Return the [x, y] coordinate for the center point of the cell that contains the specified text.  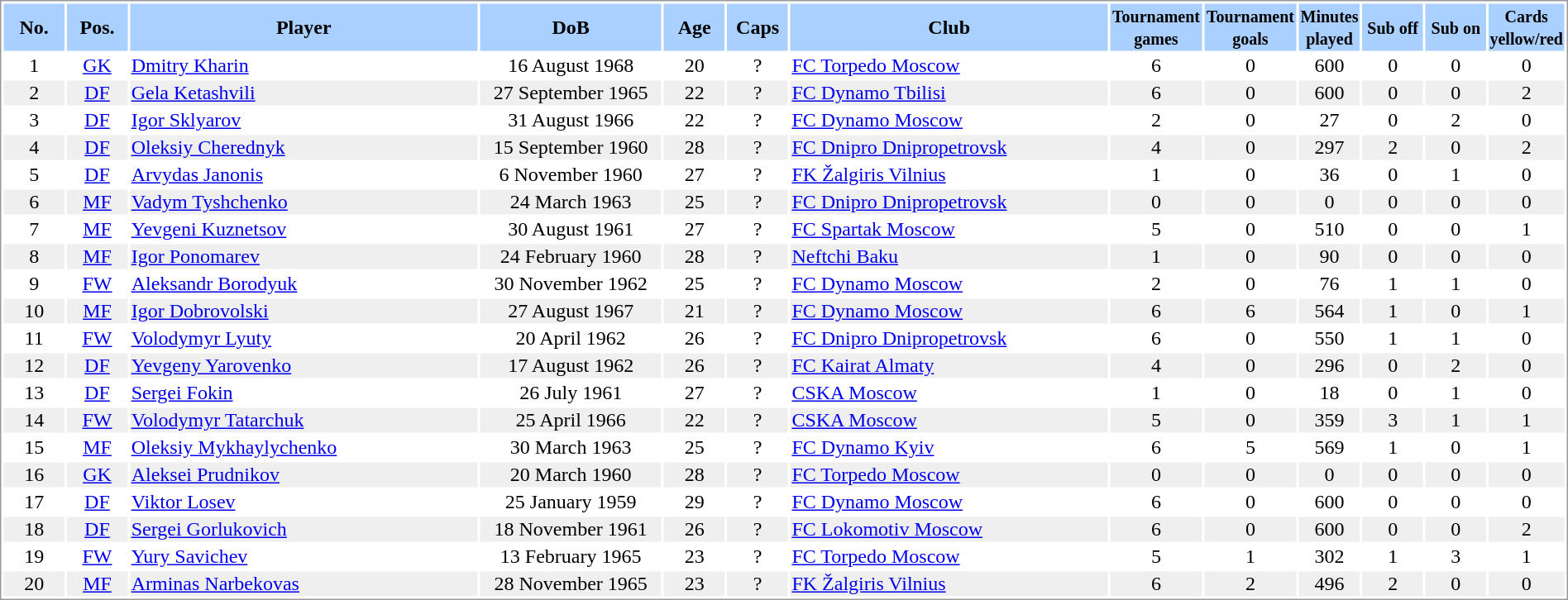
496 [1329, 584]
Neftchi Baku [949, 257]
16 August 1968 [571, 65]
Yevgeny Yarovenko [304, 366]
15 [33, 447]
Pos. [98, 26]
FC Dynamo Kyiv [949, 447]
Age [695, 26]
10 [33, 312]
296 [1329, 366]
Yury Savichev [304, 556]
20 April 1962 [571, 338]
27 September 1965 [571, 93]
30 November 1962 [571, 283]
12 [33, 366]
27 August 1967 [571, 312]
Arvydas Janonis [304, 174]
Dmitry Kharin [304, 65]
6 November 1960 [571, 174]
564 [1329, 312]
302 [1329, 556]
30 March 1963 [571, 447]
28 November 1965 [571, 584]
11 [33, 338]
569 [1329, 447]
17 August 1962 [571, 366]
Tournamentgoals [1250, 26]
24 March 1963 [571, 202]
FC Spartak Moscow [949, 229]
Aleksei Prudnikov [304, 475]
13 [33, 393]
29 [695, 502]
9 [33, 283]
25 January 1959 [571, 502]
31 August 1966 [571, 120]
Sergei Fokin [304, 393]
FC Dynamo Tbilisi [949, 93]
Viktor Losev [304, 502]
Sub on [1456, 26]
Cardsyellow/red [1527, 26]
19 [33, 556]
14 [33, 421]
Player [304, 26]
Volodymyr Lyuty [304, 338]
Volodymyr Tatarchuk [304, 421]
16 [33, 475]
21 [695, 312]
18 November 1961 [571, 530]
13 February 1965 [571, 556]
15 September 1960 [571, 148]
20 March 1960 [571, 475]
8 [33, 257]
FC Lokomotiv Moscow [949, 530]
Vadym Tyshchenko [304, 202]
Oleksiy Mykhaylychenko [304, 447]
90 [1329, 257]
Igor Dobrovolski [304, 312]
297 [1329, 148]
24 February 1960 [571, 257]
36 [1329, 174]
30 August 1961 [571, 229]
550 [1329, 338]
Club [949, 26]
Arminas Narbekovas [304, 584]
FC Kairat Almaty [949, 366]
76 [1329, 283]
Aleksandr Borodyuk [304, 283]
7 [33, 229]
Sub off [1393, 26]
Sergei Gorlukovich [304, 530]
Tournamentgames [1156, 26]
DoB [571, 26]
17 [33, 502]
26 July 1961 [571, 393]
Igor Sklyarov [304, 120]
No. [33, 26]
Oleksiy Cherednyk [304, 148]
Igor Ponomarev [304, 257]
25 April 1966 [571, 421]
Yevgeni Kuznetsov [304, 229]
Minutesplayed [1329, 26]
359 [1329, 421]
Gela Ketashvili [304, 93]
510 [1329, 229]
Caps [758, 26]
